Determine the (x, y) coordinate at the center of the cell enclosing the given text.  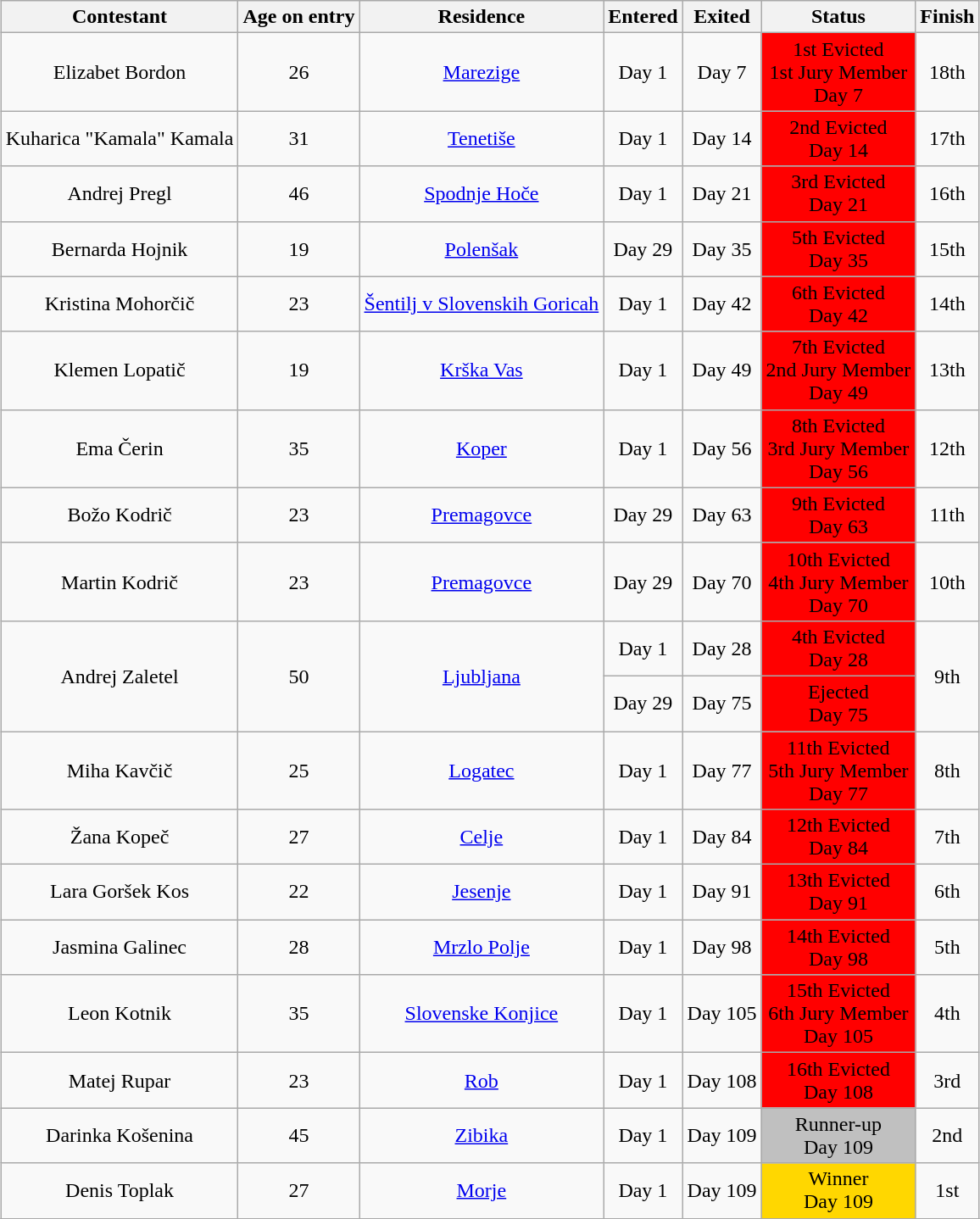
2nd EvictedDay 14 (838, 139)
Contestant (120, 17)
46 (298, 193)
Finish (948, 17)
28 (298, 948)
3rd EvictedDay 21 (838, 193)
Tenetiše (482, 139)
15th Evicted6th Jury MemberDay 105 (838, 1014)
10th Evicted4th Jury MemberDay 70 (838, 582)
Day 75 (722, 704)
Jasmina Galinec (120, 948)
12th EvictedDay 84 (838, 838)
4th (948, 1014)
2nd (948, 1136)
14th EvictedDay 98 (838, 948)
1st (948, 1190)
Leon Kotnik (120, 1014)
18th (948, 72)
Marezige (482, 72)
Day 98 (722, 948)
Ljubljana (482, 676)
Day 56 (722, 448)
Logatec (482, 770)
12th (948, 448)
Matej Rupar (120, 1080)
25 (298, 770)
EjectedDay 75 (838, 704)
7th Evicted2nd Jury MemberDay 49 (838, 370)
Day 70 (722, 582)
9th (948, 676)
Spodnje Hoče (482, 193)
WinnerDay 109 (838, 1190)
22 (298, 892)
1st Evicted1st Jury MemberDay 7 (838, 72)
Miha Kavčič (120, 770)
Day 63 (722, 515)
Day 7 (722, 72)
Darinka Košenina (120, 1136)
Mrzlo Polje (482, 948)
Day 108 (722, 1080)
Lara Goršek Kos (120, 892)
14th (948, 303)
Age on entry (298, 17)
Runner-upDay 109 (838, 1136)
Kristina Mohorčič (120, 303)
Kuharica "Kamala" Kamala (120, 139)
Bernarda Hojnik (120, 249)
Day 77 (722, 770)
Residence (482, 17)
Slovenske Konjice (482, 1014)
Day 21 (722, 193)
Polenšak (482, 249)
26 (298, 72)
6th EvictedDay 42 (838, 303)
31 (298, 139)
7th (948, 838)
Koper (482, 448)
9th EvictedDay 63 (838, 515)
Andrej Pregl (120, 193)
Jesenje (482, 892)
16th (948, 193)
Day 14 (722, 139)
Andrej Zaletel (120, 676)
Božo Kodrič (120, 515)
Celje (482, 838)
11th (948, 515)
Day 35 (722, 249)
Status (838, 17)
15th (948, 249)
16th EvictedDay 108 (838, 1080)
Exited (722, 17)
Day 105 (722, 1014)
Morje (482, 1190)
Day 91 (722, 892)
5th EvictedDay 35 (838, 249)
11th Evicted5th Jury MemberDay 77 (838, 770)
4th EvictedDay 28 (838, 648)
Martin Kodrič (120, 582)
Entered (643, 17)
5th (948, 948)
Elizabet Bordon (120, 72)
Žana Kopeč (120, 838)
Day 42 (722, 303)
10th (948, 582)
3rd (948, 1080)
13th EvictedDay 91 (838, 892)
8th Evicted3rd Jury MemberDay 56 (838, 448)
17th (948, 139)
Ema Čerin (120, 448)
Zibika (482, 1136)
Day 49 (722, 370)
50 (298, 676)
Rob (482, 1080)
13th (948, 370)
Day 28 (722, 648)
Klemen Lopatič (120, 370)
Denis Toplak (120, 1190)
6th (948, 892)
Šentilj v Slovenskih Goricah (482, 303)
Day 84 (722, 838)
Krška Vas (482, 370)
45 (298, 1136)
8th (948, 770)
